Return (x, y) of the center of cell containing provided text 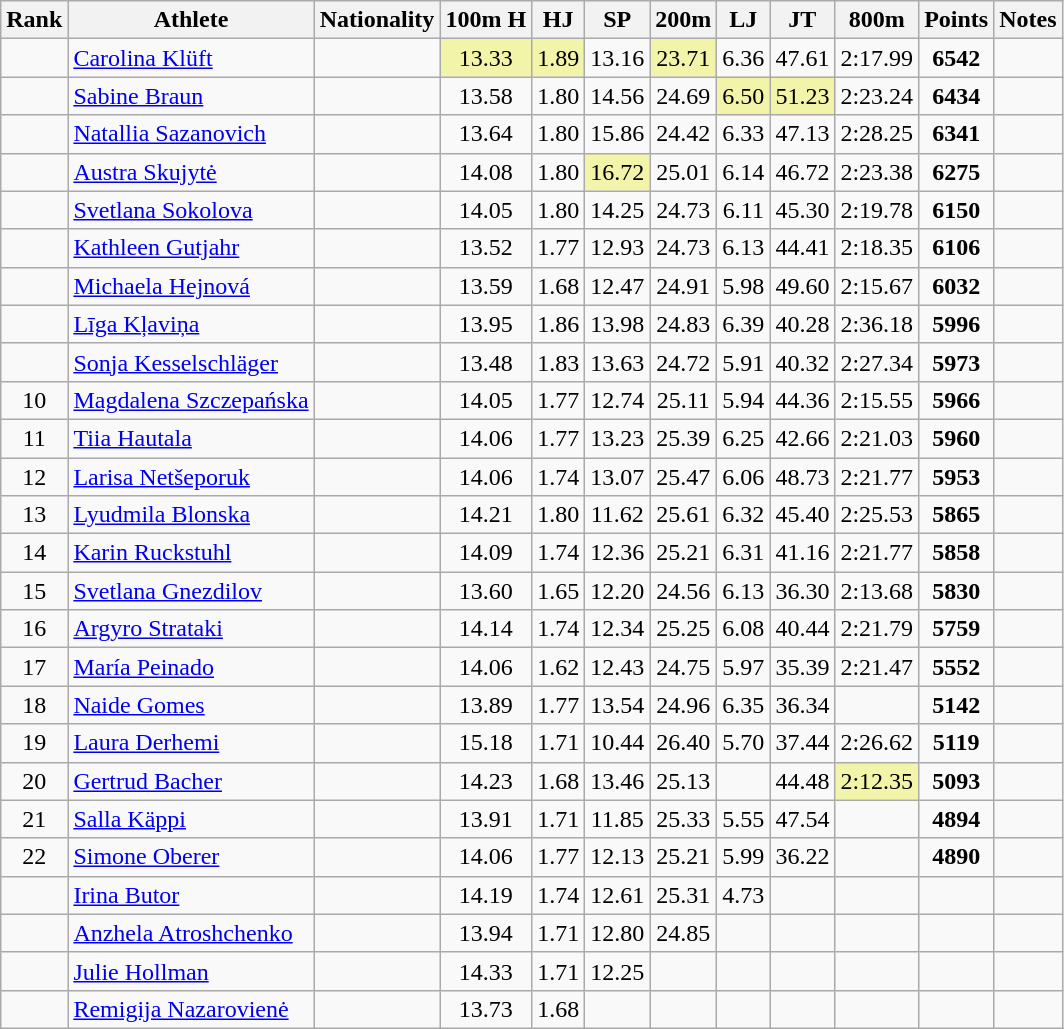
1.62 (558, 667)
11.62 (618, 515)
16.72 (618, 172)
Nationality (377, 20)
SP (618, 20)
2:18.35 (877, 248)
HJ (558, 20)
25.13 (684, 781)
800m (877, 20)
36.22 (802, 857)
13.73 (486, 1009)
25.47 (684, 477)
2:15.67 (877, 286)
5552 (956, 667)
6.32 (744, 515)
JT (802, 20)
2:27.34 (877, 362)
25.31 (684, 895)
Athlete (191, 20)
10 (34, 400)
Karin Ruckstuhl (191, 553)
4.73 (744, 895)
17 (34, 667)
13.59 (486, 286)
15.18 (486, 743)
51.23 (802, 96)
5830 (956, 591)
13.60 (486, 591)
36.30 (802, 591)
5119 (956, 743)
12.61 (618, 895)
6.39 (744, 324)
6434 (956, 96)
12.34 (618, 629)
5759 (956, 629)
2:23.24 (877, 96)
45.30 (802, 210)
24.69 (684, 96)
2:23.38 (877, 172)
6.35 (744, 705)
6.50 (744, 96)
LJ (744, 20)
5093 (956, 781)
14.09 (486, 553)
13.95 (486, 324)
13.54 (618, 705)
6150 (956, 210)
13.46 (618, 781)
13.52 (486, 248)
21 (34, 819)
25.61 (684, 515)
Sabine Braun (191, 96)
Laura Derhemi (191, 743)
35.39 (802, 667)
5142 (956, 705)
2:25.53 (877, 515)
5973 (956, 362)
Anzhela Atroshchenko (191, 933)
24.85 (684, 933)
12.47 (618, 286)
12.93 (618, 248)
5.91 (744, 362)
5.94 (744, 400)
Irina Butor (191, 895)
6106 (956, 248)
6.33 (744, 134)
47.54 (802, 819)
15 (34, 591)
Carolina Klüft (191, 58)
Larisa Netšeporuk (191, 477)
Remigija Nazarovienė (191, 1009)
2:19.78 (877, 210)
14.14 (486, 629)
6.36 (744, 58)
4894 (956, 819)
13.63 (618, 362)
12.25 (618, 971)
Svetlana Gnezdilov (191, 591)
5996 (956, 324)
2:17.99 (877, 58)
Notes (1028, 20)
42.66 (802, 438)
24.83 (684, 324)
12 (34, 477)
44.41 (802, 248)
Lyudmila Blonska (191, 515)
1.83 (558, 362)
44.36 (802, 400)
11.85 (618, 819)
47.13 (802, 134)
14.33 (486, 971)
Julie Hollman (191, 971)
40.44 (802, 629)
5960 (956, 438)
24.96 (684, 705)
6.06 (744, 477)
14.21 (486, 515)
25.01 (684, 172)
13.07 (618, 477)
6542 (956, 58)
6.31 (744, 553)
11 (34, 438)
1.86 (558, 324)
12.80 (618, 933)
13.33 (486, 58)
12.13 (618, 857)
19 (34, 743)
47.61 (802, 58)
26.40 (684, 743)
25.39 (684, 438)
Līga Kļaviņa (191, 324)
6275 (956, 172)
5966 (956, 400)
46.72 (802, 172)
40.28 (802, 324)
25.33 (684, 819)
24.91 (684, 286)
Argyro Strataki (191, 629)
5.70 (744, 743)
13.91 (486, 819)
13.16 (618, 58)
2:15.55 (877, 400)
13.23 (618, 438)
24.42 (684, 134)
Austra Skujytė (191, 172)
6.11 (744, 210)
49.60 (802, 286)
2:21.79 (877, 629)
14.25 (618, 210)
4890 (956, 857)
6032 (956, 286)
2:21.47 (877, 667)
Points (956, 20)
12.74 (618, 400)
Magdalena Szczepańska (191, 400)
5.55 (744, 819)
1.89 (558, 58)
12.36 (618, 553)
2:13.68 (877, 591)
Rank (34, 20)
6.14 (744, 172)
45.40 (802, 515)
13.98 (618, 324)
12.20 (618, 591)
Michaela Hejnová (191, 286)
Kathleen Gutjahr (191, 248)
41.16 (802, 553)
5.98 (744, 286)
14.23 (486, 781)
100m H (486, 20)
2:36.18 (877, 324)
6341 (956, 134)
13.58 (486, 96)
20 (34, 781)
24.75 (684, 667)
2:26.62 (877, 743)
48.73 (802, 477)
2:21.03 (877, 438)
Simone Oberer (191, 857)
1.65 (558, 591)
Tiia Hautala (191, 438)
23.71 (684, 58)
24.72 (684, 362)
25.25 (684, 629)
40.32 (802, 362)
24.56 (684, 591)
12.43 (618, 667)
13 (34, 515)
10.44 (618, 743)
14.19 (486, 895)
200m (684, 20)
Sonja Kesselschläger (191, 362)
2:28.25 (877, 134)
5865 (956, 515)
Svetlana Sokolova (191, 210)
36.34 (802, 705)
6.08 (744, 629)
5.97 (744, 667)
5953 (956, 477)
15.86 (618, 134)
Salla Käppi (191, 819)
Gertrud Bacher (191, 781)
14.08 (486, 172)
13.64 (486, 134)
16 (34, 629)
5858 (956, 553)
44.48 (802, 781)
6.25 (744, 438)
Naide Gomes (191, 705)
Natallia Sazanovich (191, 134)
María Peinado (191, 667)
13.94 (486, 933)
14 (34, 553)
37.44 (802, 743)
25.11 (684, 400)
13.48 (486, 362)
13.89 (486, 705)
2:12.35 (877, 781)
14.56 (618, 96)
5.99 (744, 857)
18 (34, 705)
22 (34, 857)
